Find where the given text appears and provide that cell's center as [x, y] coordinate. 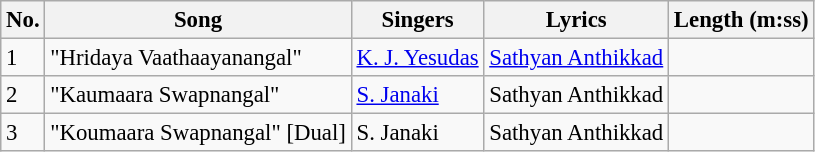
Singers [418, 20]
3 [23, 133]
Lyrics [576, 20]
Length (m:ss) [742, 20]
No. [23, 20]
2 [23, 95]
"Koumaara Swapnangal" [Dual] [198, 133]
1 [23, 58]
K. J. Yesudas [418, 58]
"Kaumaara Swapnangal" [198, 95]
Song [198, 20]
"Hridaya Vaathaayanangal" [198, 58]
